Output the (X, Y) coordinate of the center of the cell containing the given text.  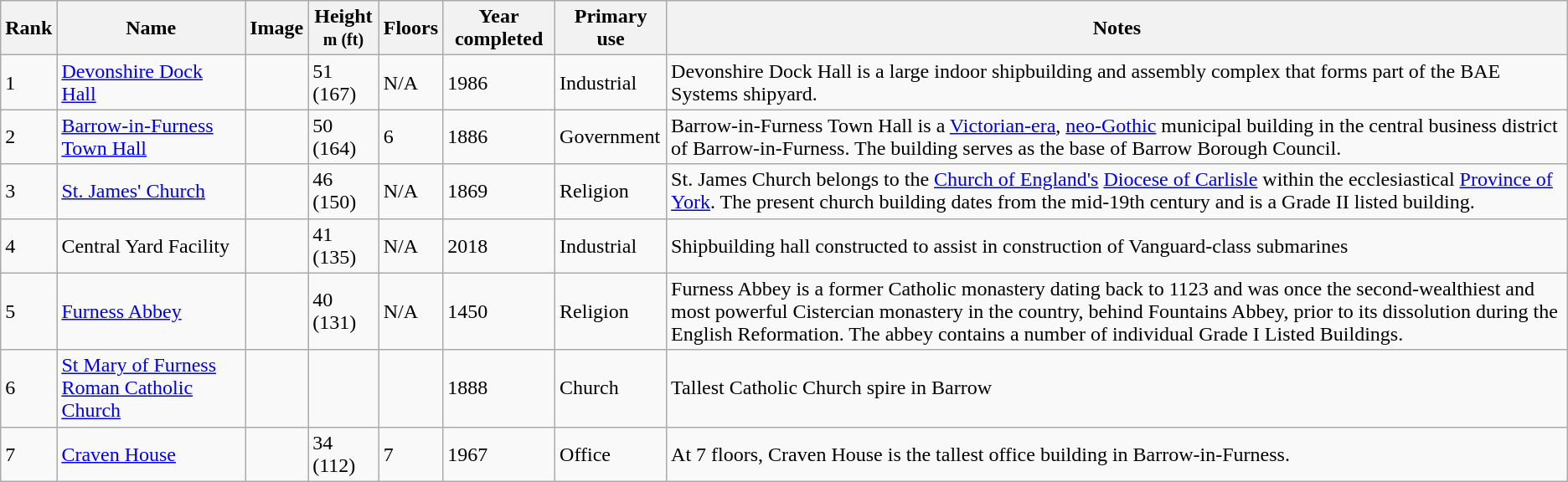
1450 (499, 311)
3 (28, 191)
Barrow-in-Furness Town Hall (151, 137)
Image (276, 28)
4 (28, 246)
1888 (499, 388)
1967 (499, 454)
Year completed (499, 28)
St Mary of Furness Roman Catholic Church (151, 388)
Devonshire Dock Hall is a large indoor shipbuilding and assembly complex that forms part of the BAE Systems shipyard. (1117, 82)
Tallest Catholic Church spire in Barrow (1117, 388)
40 (131) (343, 311)
Floors (410, 28)
Rank (28, 28)
Office (611, 454)
Heightm (ft) (343, 28)
34 (112) (343, 454)
Name (151, 28)
1986 (499, 82)
1 (28, 82)
Primary use (611, 28)
Church (611, 388)
Central Yard Facility (151, 246)
46 (150) (343, 191)
Furness Abbey (151, 311)
2 (28, 137)
St. James' Church (151, 191)
Craven House (151, 454)
At 7 floors, Craven House is the tallest office building in Barrow-in-Furness. (1117, 454)
Government (611, 137)
Shipbuilding hall constructed to assist in construction of Vanguard-class submarines (1117, 246)
5 (28, 311)
1886 (499, 137)
50 (164) (343, 137)
Devonshire Dock Hall (151, 82)
51 (167) (343, 82)
2018 (499, 246)
41 (135) (343, 246)
1869 (499, 191)
Notes (1117, 28)
